For the text-containing cell, return its midpoint in [X, Y] coordinate format. 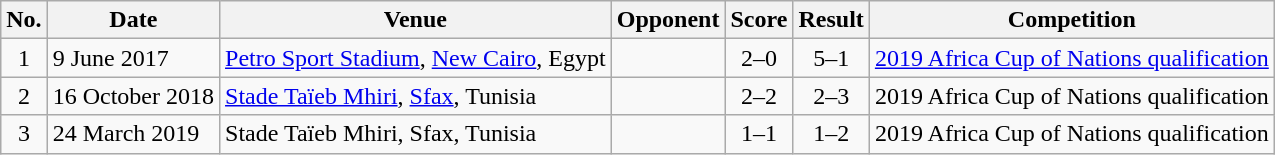
Venue [416, 20]
3 [24, 134]
Competition [1072, 20]
1 [24, 58]
1–2 [831, 134]
16 October 2018 [133, 96]
2–3 [831, 96]
Result [831, 20]
Petro Sport Stadium, New Cairo, Egypt [416, 58]
1–1 [759, 134]
Score [759, 20]
No. [24, 20]
9 June 2017 [133, 58]
5–1 [831, 58]
Date [133, 20]
2 [24, 96]
Opponent [668, 20]
2–2 [759, 96]
24 March 2019 [133, 134]
2–0 [759, 58]
